Determine the [x, y] coordinate at the center of the cell enclosing the given text.  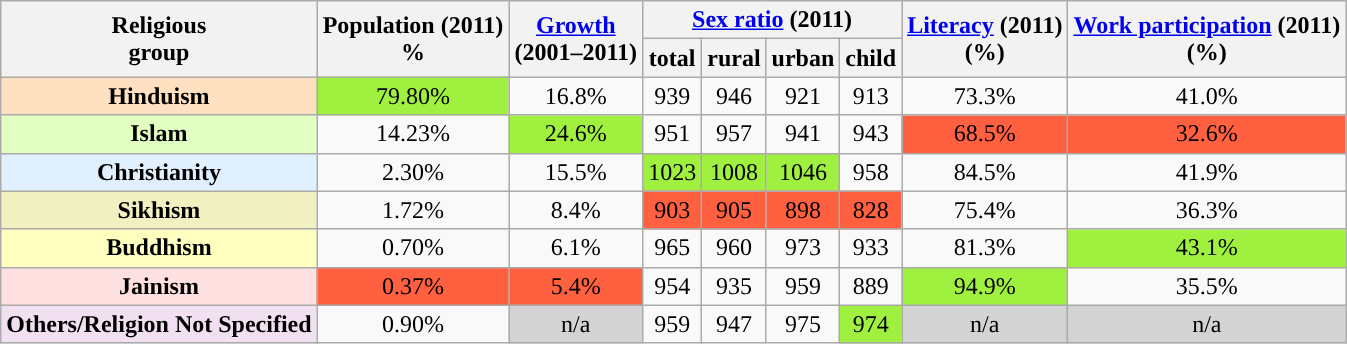
828 [871, 210]
974 [871, 324]
75.4% [985, 210]
Hinduism [159, 96]
Jainism [159, 286]
0.37% [413, 286]
957 [734, 134]
1023 [672, 172]
1046 [803, 172]
0.90% [413, 324]
Others/Religion Not Specified [159, 324]
939 [672, 96]
Buddhism [159, 248]
Growth(2001–2011) [576, 39]
1008 [734, 172]
973 [803, 248]
14.23% [413, 134]
36.3% [1207, 210]
935 [734, 286]
975 [803, 324]
68.5% [985, 134]
889 [871, 286]
943 [871, 134]
0.70% [413, 248]
41.9% [1207, 172]
Religiousgroup [159, 39]
Islam [159, 134]
Sikhism [159, 210]
Population (2011)% [413, 39]
32.6% [1207, 134]
933 [871, 248]
6.1% [576, 248]
15.5% [576, 172]
24.6% [576, 134]
urban [803, 58]
965 [672, 248]
954 [672, 286]
5.4% [576, 286]
child [871, 58]
913 [871, 96]
1.72% [413, 210]
941 [803, 134]
rural [734, 58]
Christianity [159, 172]
951 [672, 134]
947 [734, 324]
Sex ratio (2011) [772, 20]
81.3% [985, 248]
960 [734, 248]
Literacy (2011)(%) [985, 39]
35.5% [1207, 286]
73.3% [985, 96]
16.8% [576, 96]
43.1% [1207, 248]
905 [734, 210]
84.5% [985, 172]
41.0% [1207, 96]
946 [734, 96]
total [672, 58]
958 [871, 172]
Work participation (2011)(%) [1207, 39]
2.30% [413, 172]
921 [803, 96]
8.4% [576, 210]
903 [672, 210]
94.9% [985, 286]
79.80% [413, 96]
898 [803, 210]
